Extract the [x, y] coordinate from the center of the cell holding the provided text.  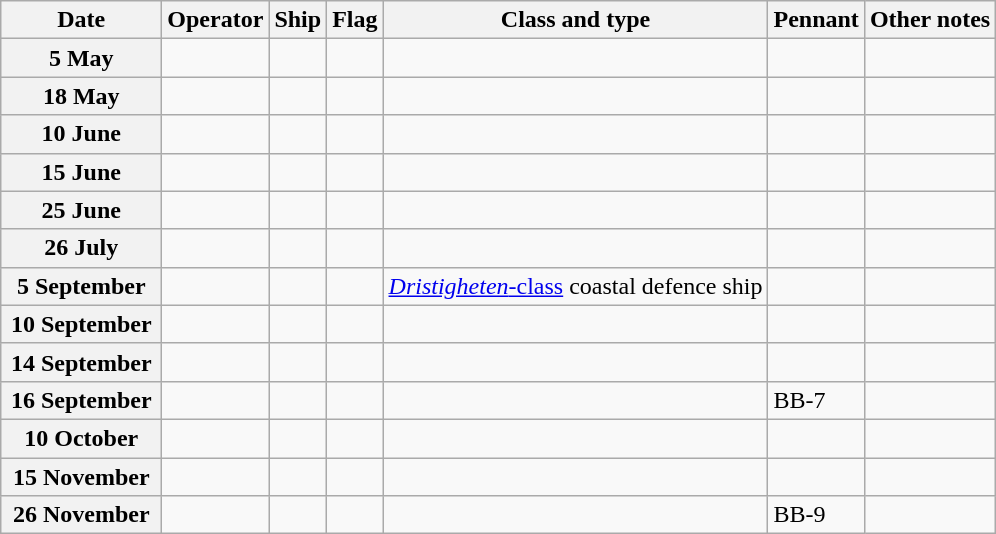
10 June [82, 134]
18 May [82, 96]
Other notes [930, 20]
5 May [82, 58]
25 June [82, 210]
10 October [82, 438]
10 September [82, 324]
14 September [82, 362]
Date [82, 20]
16 September [82, 400]
Dristigheten-class coastal defence ship [576, 286]
Flag [355, 20]
26 November [82, 515]
BB-9 [816, 515]
26 July [82, 248]
Pennant [816, 20]
BB-7 [816, 400]
Operator [216, 20]
Ship [298, 20]
15 June [82, 172]
5 September [82, 286]
Class and type [576, 20]
15 November [82, 477]
